Return the (X, Y) coordinate for the center point of the cell that contains the specified text.  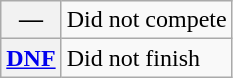
DNF (31, 58)
Did not compete (146, 20)
Did not finish (146, 58)
— (31, 20)
